Extract the (X, Y) coordinate from the center of the cell holding the provided text.  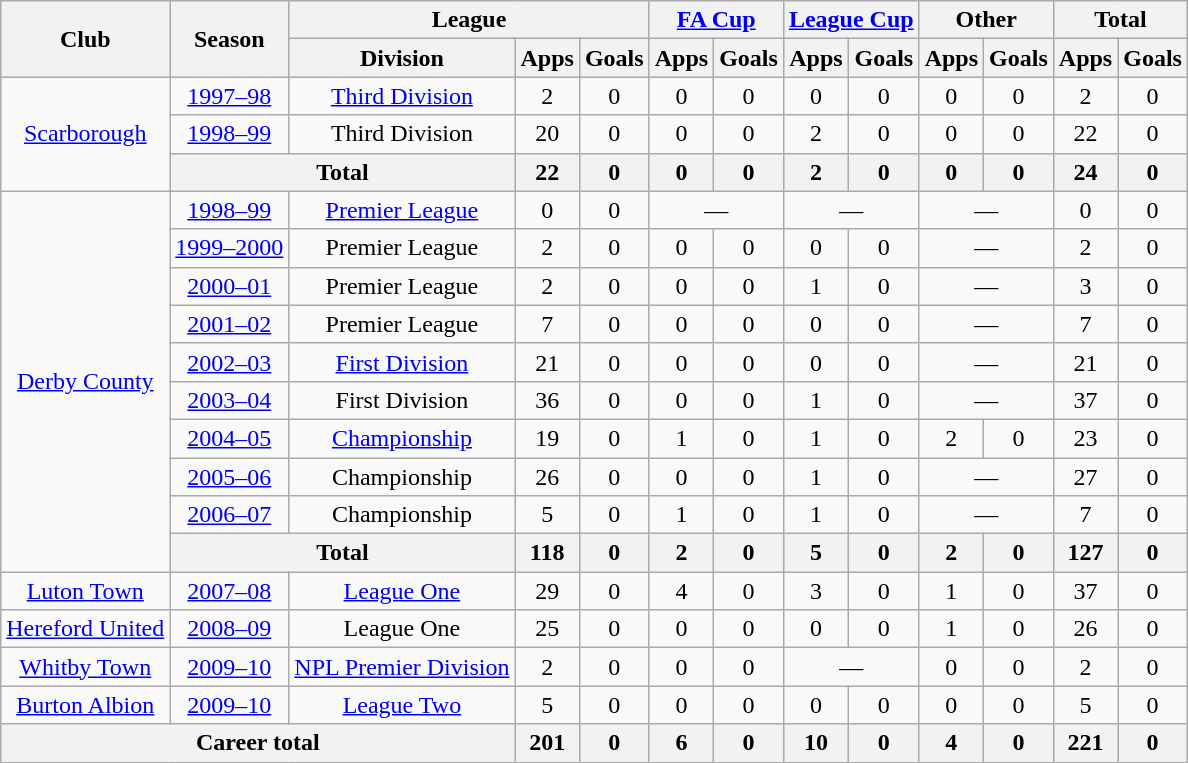
2008–09 (230, 629)
1999–2000 (230, 248)
Season (230, 39)
24 (1085, 172)
Burton Albion (86, 705)
Division (402, 58)
2000–01 (230, 286)
2003–04 (230, 400)
Career total (258, 743)
League Two (402, 705)
118 (547, 553)
25 (547, 629)
2004–05 (230, 438)
19 (547, 438)
27 (1085, 477)
Hereford United (86, 629)
1997–98 (230, 96)
36 (547, 400)
2005–06 (230, 477)
League Cup (851, 20)
201 (547, 743)
2007–08 (230, 591)
Derby County (86, 382)
2002–03 (230, 362)
23 (1085, 438)
FA Cup (716, 20)
Luton Town (86, 591)
20 (547, 134)
2001–02 (230, 324)
NPL Premier Division (402, 667)
6 (681, 743)
Other (986, 20)
League (469, 20)
Scarborough (86, 134)
2006–07 (230, 515)
221 (1085, 743)
Club (86, 39)
127 (1085, 553)
10 (816, 743)
29 (547, 591)
Whitby Town (86, 667)
